Find where the given text appears and provide that cell's center as (x, y) coordinate. 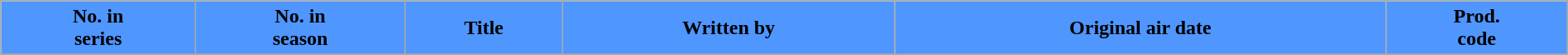
Original air date (1140, 28)
Prod.code (1477, 28)
No. inseries (98, 28)
No. inseason (299, 28)
Title (485, 28)
Written by (728, 28)
